Find where the given text appears and provide that cell's center as (x, y) coordinate. 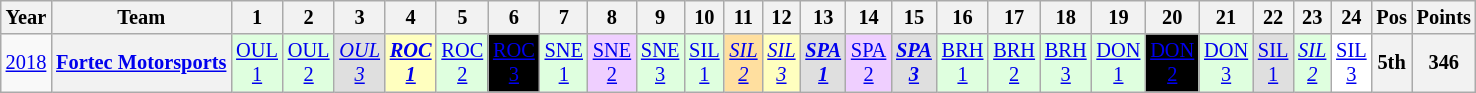
SNE3 (660, 63)
7 (564, 17)
11 (743, 17)
18 (1066, 17)
1 (257, 17)
10 (704, 17)
4 (411, 17)
21 (1226, 17)
OUL3 (359, 63)
14 (868, 17)
ROC2 (462, 63)
SPA1 (823, 63)
2018 (26, 63)
SNE1 (564, 63)
Fortec Motorsports (141, 63)
6 (514, 17)
Team (141, 17)
5th (1391, 63)
22 (1273, 17)
BRH3 (1066, 63)
5 (462, 17)
DON1 (1118, 63)
DON3 (1226, 63)
16 (963, 17)
OUL2 (309, 63)
ROC1 (411, 63)
SPA2 (868, 63)
OUL1 (257, 63)
SNE2 (612, 63)
8 (612, 17)
Pos (1391, 17)
DON2 (1172, 63)
3 (359, 17)
Points (1444, 17)
ROC3 (514, 63)
20 (1172, 17)
17 (1014, 17)
9 (660, 17)
346 (1444, 63)
BRH2 (1014, 63)
12 (781, 17)
SPA3 (914, 63)
15 (914, 17)
19 (1118, 17)
13 (823, 17)
BRH1 (963, 63)
2 (309, 17)
Year (26, 17)
24 (1351, 17)
23 (1312, 17)
